Capture the cell that displays the provided text and extract its (X, Y) central coordinate. 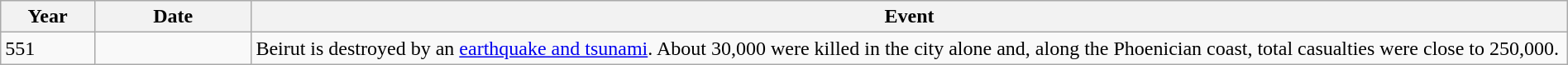
Date (172, 17)
Event (910, 17)
Year (48, 17)
551 (48, 48)
